Capture the cell that displays the provided text and extract its [X, Y] central coordinate. 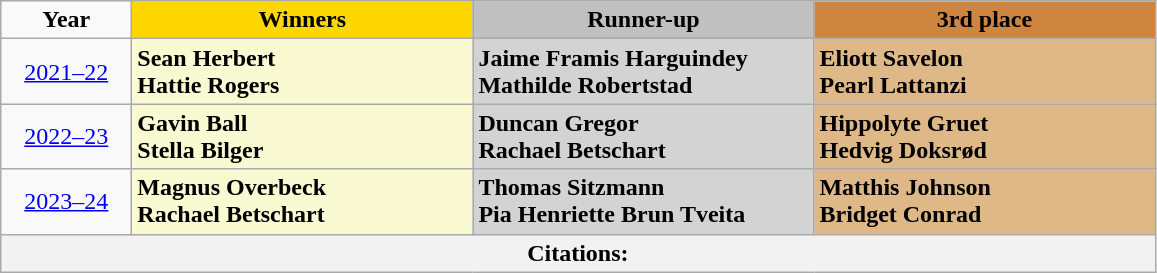
Magnus Overbeck Rachael Betschart [302, 202]
Hippolyte Gruet Hedvig Doksrød [984, 136]
Matthis Johnson Bridget Conrad [984, 202]
3rd place [984, 20]
2022–23 [66, 136]
2021–22 [66, 72]
Citations: [578, 253]
Winners [302, 20]
2023–24 [66, 202]
Duncan Gregor Rachael Betschart [644, 136]
Thomas Sitzmann Pia Henriette Brun Tveita [644, 202]
Runner-up [644, 20]
Jaime Framis Harguindey Mathilde Robertstad [644, 72]
Gavin Ball Stella Bilger [302, 136]
Year [66, 20]
Sean Herbert Hattie Rogers [302, 72]
Eliott Savelon Pearl Lattanzi [984, 72]
